Search for the cell housing the specified text and yield its [x, y] center coordinate. 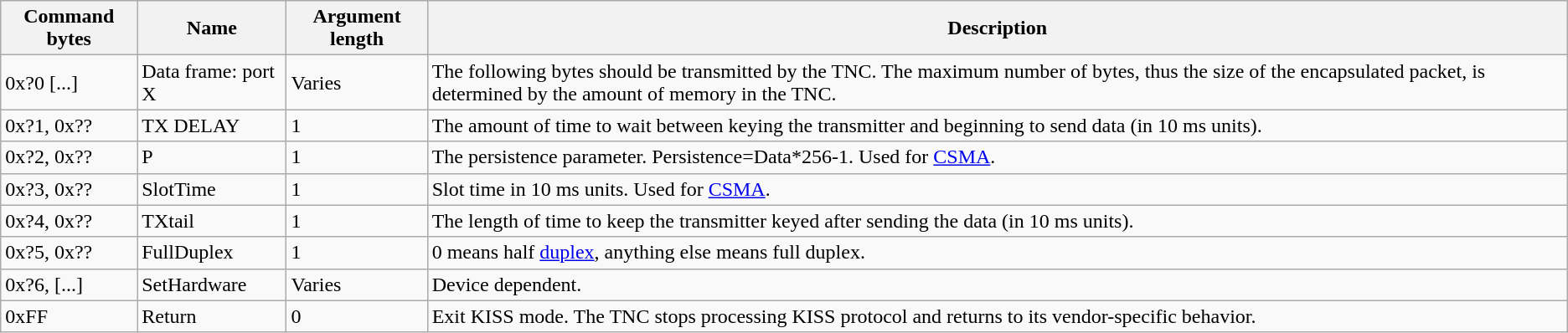
0x?1, 0x?? [69, 126]
The length of time to keep the transmitter keyed after sending the data (in 10 ms units). [997, 221]
Return [212, 316]
Data frame: port X [212, 82]
0x?6, [...] [69, 284]
0xFF [69, 316]
Name [212, 28]
0 means half duplex, anything else means full duplex. [997, 253]
Slot time in 10 ms units. Used for CSMA. [997, 189]
P [212, 157]
0x?4, 0x?? [69, 221]
Exit KISS mode. The TNC stops processing KISS protocol and returns to its vendor-specific behavior. [997, 316]
The persistence parameter. Persistence=Data*256-1. Used for CSMA. [997, 157]
0x?2, 0x?? [69, 157]
TXtail [212, 221]
0 [357, 316]
Argument length [357, 28]
TX DELAY [212, 126]
Description [997, 28]
The amount of time to wait between keying the transmitter and beginning to send data (in 10 ms units). [997, 126]
0x?0 [...] [69, 82]
FullDuplex [212, 253]
SlotTime [212, 189]
0x?5, 0x?? [69, 253]
0x?3, 0x?? [69, 189]
Command bytes [69, 28]
SetHardware [212, 284]
Device dependent. [997, 284]
